For the text-containing cell, return its midpoint in [X, Y] coordinate format. 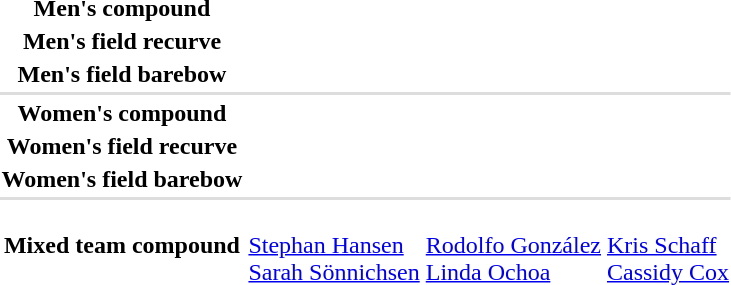
Men's field barebow [122, 74]
Women's field recurve [122, 146]
Women's compound [122, 113]
Men's field recurve [122, 41]
Women's field barebow [122, 179]
